Detect which cell encompasses the target text, then output its [x, y] center coordinate. 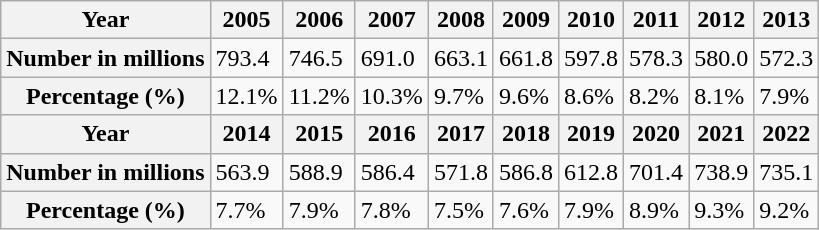
8.2% [656, 96]
8.6% [590, 96]
746.5 [319, 58]
2014 [246, 134]
9.7% [460, 96]
7.6% [526, 210]
11.2% [319, 96]
793.4 [246, 58]
572.3 [786, 58]
735.1 [786, 172]
9.6% [526, 96]
563.9 [246, 172]
2008 [460, 20]
586.8 [526, 172]
9.3% [722, 210]
2012 [722, 20]
597.8 [590, 58]
8.9% [656, 210]
2020 [656, 134]
7.7% [246, 210]
701.4 [656, 172]
691.0 [392, 58]
2016 [392, 134]
12.1% [246, 96]
10.3% [392, 96]
8.1% [722, 96]
580.0 [722, 58]
738.9 [722, 172]
2007 [392, 20]
2010 [590, 20]
2005 [246, 20]
571.8 [460, 172]
586.4 [392, 172]
2015 [319, 134]
588.9 [319, 172]
9.2% [786, 210]
7.8% [392, 210]
7.5% [460, 210]
2009 [526, 20]
2011 [656, 20]
2019 [590, 134]
578.3 [656, 58]
2013 [786, 20]
663.1 [460, 58]
2021 [722, 134]
661.8 [526, 58]
612.8 [590, 172]
2006 [319, 20]
2022 [786, 134]
2017 [460, 134]
2018 [526, 134]
